Detect which cell encompasses the target text, then output its (x, y) center coordinate. 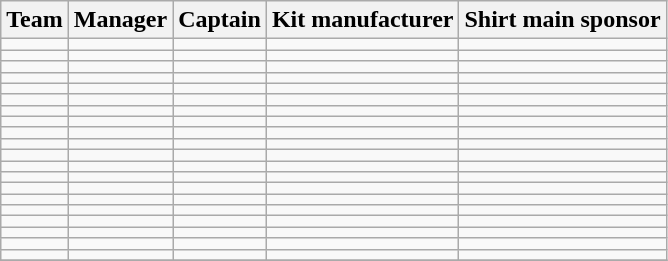
Manager (120, 20)
Shirt main sponsor (562, 20)
Team (35, 20)
Captain (220, 20)
Kit manufacturer (362, 20)
